Locate the cell with the specified text and output its (x, y) center coordinate. 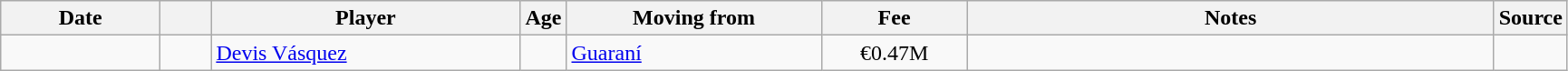
Moving from (694, 18)
Guaraní (694, 53)
Date (81, 18)
Source (1530, 18)
Player (366, 18)
€0.47M (894, 53)
Devis Vásquez (366, 53)
Fee (894, 18)
Age (544, 18)
Notes (1231, 18)
